From the cell containing the given text, extract its center point as [x, y] coordinate. 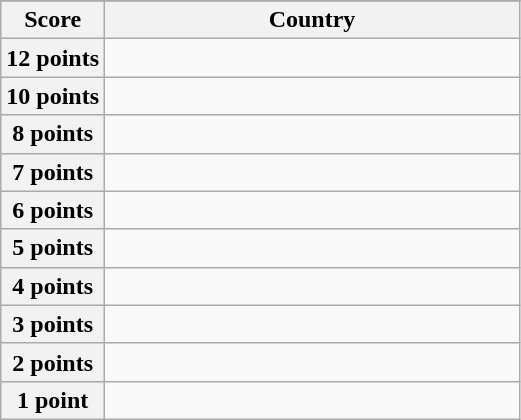
Country [312, 20]
4 points [53, 286]
8 points [53, 134]
7 points [53, 172]
Score [53, 20]
2 points [53, 362]
6 points [53, 210]
5 points [53, 248]
12 points [53, 58]
1 point [53, 400]
3 points [53, 324]
10 points [53, 96]
